Extract the (x, y) coordinate from the center of the cell holding the provided text.  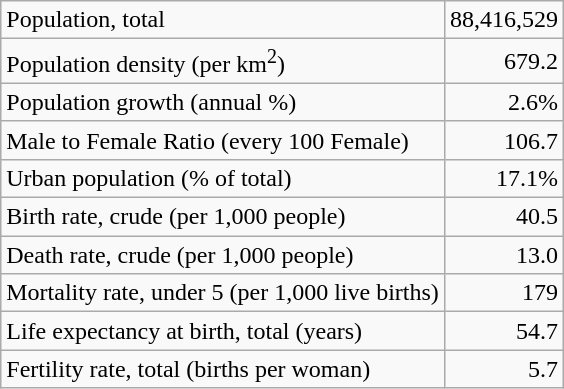
Birth rate, crude (per 1,000 people) (223, 217)
5.7 (504, 369)
88,416,529 (504, 20)
Male to Female Ratio (every 100 Female) (223, 140)
Urban population (% of total) (223, 178)
40.5 (504, 217)
Population growth (annual %) (223, 102)
Population density (per km2) (223, 62)
Life expectancy at birth, total (years) (223, 331)
13.0 (504, 255)
Fertility rate, total (births per woman) (223, 369)
17.1% (504, 178)
2.6% (504, 102)
Death rate, crude (per 1,000 people) (223, 255)
54.7 (504, 331)
106.7 (504, 140)
679.2 (504, 62)
Mortality rate, under 5 (per 1,000 live births) (223, 293)
179 (504, 293)
Population, total (223, 20)
